Detect which cell encompasses the target text, then output its [x, y] center coordinate. 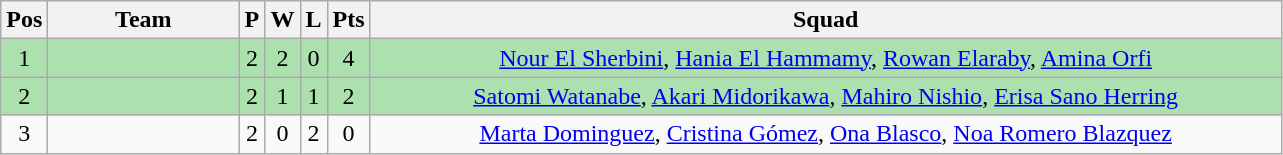
Pos [24, 20]
Team [144, 20]
4 [348, 58]
L [314, 20]
W [282, 20]
3 [24, 134]
Pts [348, 20]
Nour El Sherbini, Hania El Hammamy, Rowan Elaraby, Amina Orfi [826, 58]
Squad [826, 20]
P [252, 20]
Satomi Watanabe, Akari Midorikawa, Mahiro Nishio, Erisa Sano Herring [826, 96]
Marta Dominguez, Cristina Gómez, Ona Blasco, Noa Romero Blazquez [826, 134]
